Return the [X, Y] coordinate for the center point of the cell that contains the specified text.  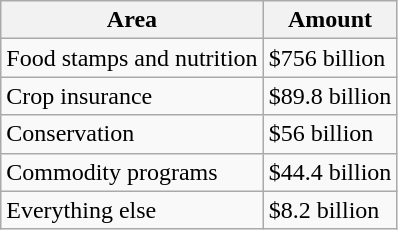
Everything else [132, 210]
Conservation [132, 134]
$8.2 billion [330, 210]
$89.8 billion [330, 96]
Area [132, 20]
$44.4 billion [330, 172]
Crop insurance [132, 96]
Amount [330, 20]
Food stamps and nutrition [132, 58]
Commodity programs [132, 172]
$756 billion [330, 58]
$56 billion [330, 134]
